Extract the [X, Y] coordinate from the center of the cell holding the provided text.  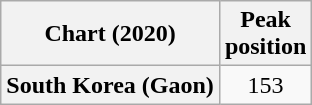
South Korea (Gaon) [110, 85]
153 [265, 85]
Peakposition [265, 34]
Chart (2020) [110, 34]
